Capture the cell that displays the provided text and extract its [x, y] central coordinate. 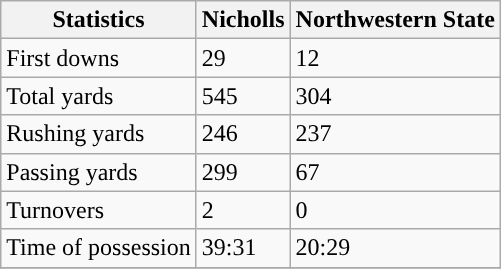
545 [243, 96]
Nicholls [243, 20]
246 [243, 134]
20:29 [395, 248]
12 [395, 58]
39:31 [243, 248]
2 [243, 210]
Rushing yards [99, 134]
Time of possession [99, 248]
299 [243, 172]
Passing yards [99, 172]
Turnovers [99, 210]
Northwestern State [395, 20]
Total yards [99, 96]
304 [395, 96]
First downs [99, 58]
Statistics [99, 20]
0 [395, 210]
29 [243, 58]
67 [395, 172]
237 [395, 134]
